From the cell containing the given text, extract its center point as (x, y) coordinate. 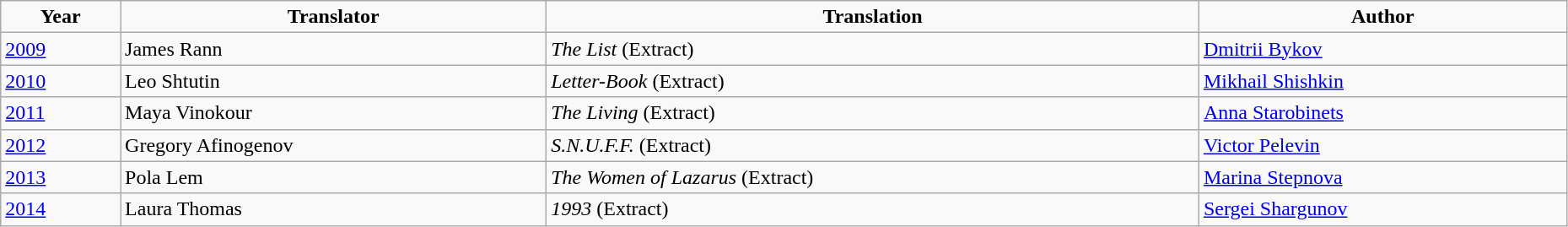
Year (61, 17)
2012 (61, 145)
Dmitrii Bykov (1382, 49)
Marina Stepnova (1382, 177)
Laura Thomas (334, 209)
1993 (Extract) (873, 209)
2013 (61, 177)
The List (Extract) (873, 49)
James Rann (334, 49)
The Living (Extract) (873, 113)
2009 (61, 49)
Gregory Afinogenov (334, 145)
Victor Pelevin (1382, 145)
2014 (61, 209)
Pola Lem (334, 177)
Translation (873, 17)
Author (1382, 17)
2010 (61, 81)
Letter-Book (Extract) (873, 81)
Mikhail Shishkin (1382, 81)
Translator (334, 17)
S.N.U.F.F. (Extract) (873, 145)
Maya Vinokour (334, 113)
2011 (61, 113)
Leo Shtutin (334, 81)
Sergei Shargunov (1382, 209)
The Women of Lazarus (Extract) (873, 177)
Anna Starobinets (1382, 113)
